Output the (X, Y) coordinate of the center of the cell containing the given text.  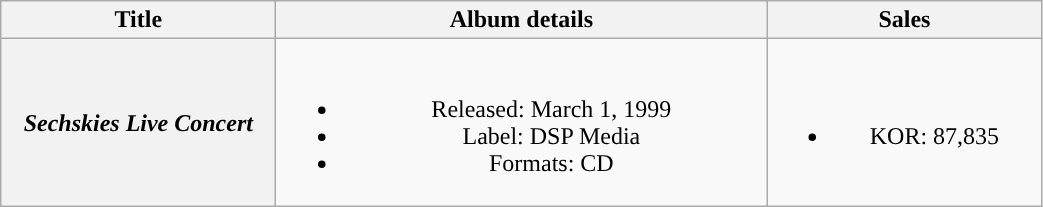
Sales (904, 20)
KOR: 87,835 (904, 122)
Released: March 1, 1999Label: DSP MediaFormats: CD (522, 122)
Sechskies Live Concert (138, 122)
Album details (522, 20)
Title (138, 20)
